Scan for the cell matching the given text and deliver its [x, y] coordinate at center. 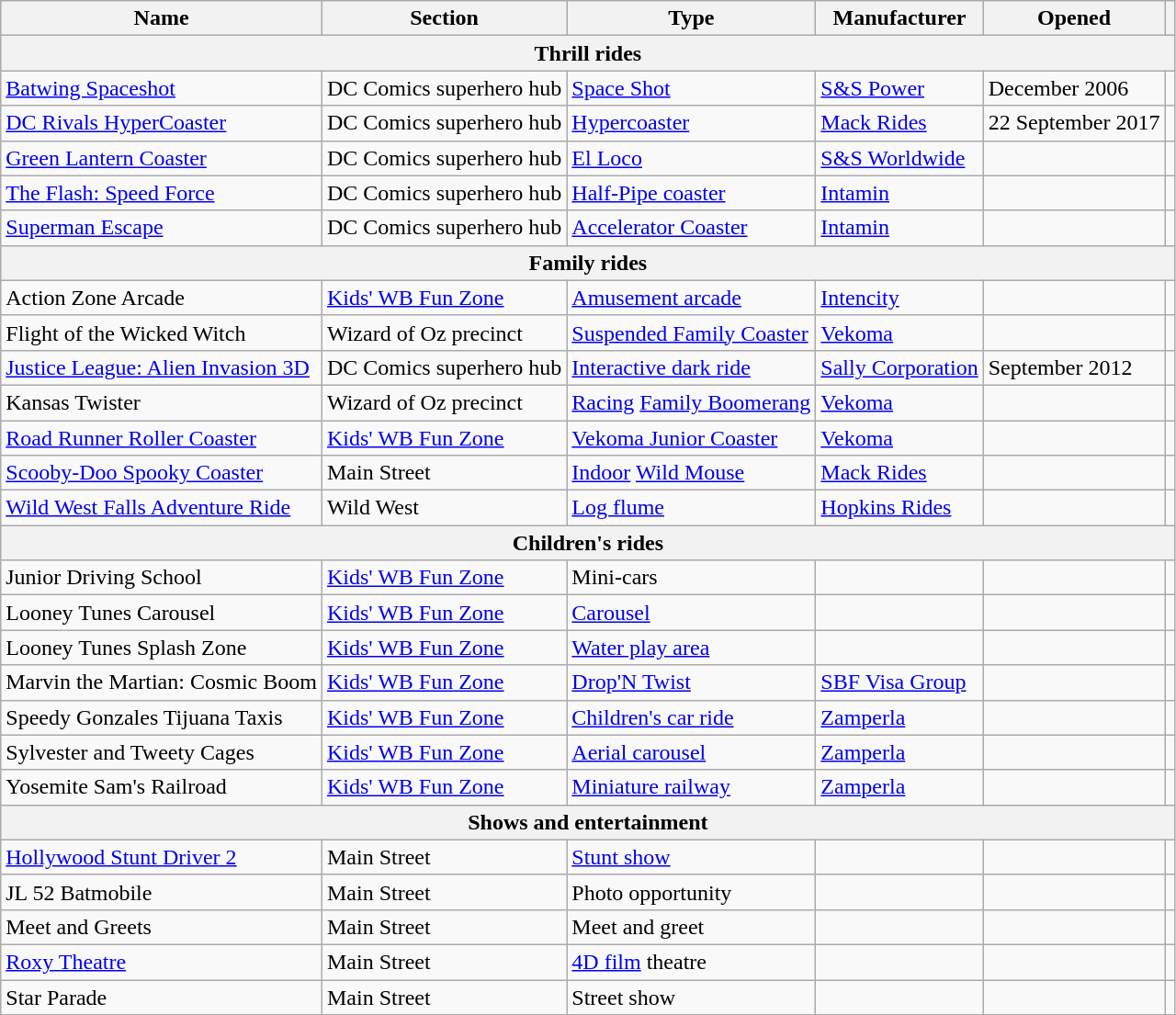
Vekoma Junior Coaster [691, 438]
Yosemite Sam's Railroad [162, 787]
Marvin the Martian: Cosmic Boom [162, 682]
Kansas Twister [162, 402]
Space Shot [691, 88]
Roxy Theatre [162, 962]
December 2006 [1074, 88]
Manufacturer [899, 18]
4D film theatre [691, 962]
Meet and greet [691, 927]
Looney Tunes Carousel [162, 613]
DC Rivals HyperCoaster [162, 123]
September 2012 [1074, 367]
Amusement arcade [691, 298]
Star Parade [162, 997]
Hypercoaster [691, 123]
Looney Tunes Splash Zone [162, 648]
Road Runner Roller Coaster [162, 438]
Wild West Falls Adventure Ride [162, 508]
Children's rides [588, 543]
Meet and Greets [162, 927]
Name [162, 18]
Indoor Wild Mouse [691, 473]
Shows and entertainment [588, 822]
SBF Visa Group [899, 682]
Action Zone Arcade [162, 298]
Scooby-Doo Spooky Coaster [162, 473]
The Flash: Speed Force [162, 193]
Wild West [444, 508]
Log flume [691, 508]
Batwing Spaceshot [162, 88]
Hopkins Rides [899, 508]
Carousel [691, 613]
Type [691, 18]
Mini-cars [691, 578]
Hollywood Stunt Driver 2 [162, 857]
Green Lantern Coaster [162, 158]
Racing Family Boomerang [691, 402]
Sylvester and Tweety Cages [162, 752]
Junior Driving School [162, 578]
JL 52 Batmobile [162, 892]
Stunt show [691, 857]
Flight of the Wicked Witch [162, 333]
Children's car ride [691, 717]
Sally Corporation [899, 367]
Aerial carousel [691, 752]
Speedy Gonzales Tijuana Taxis [162, 717]
Accelerator Coaster [691, 228]
Interactive dark ride [691, 367]
Suspended Family Coaster [691, 333]
Superman Escape [162, 228]
22 September 2017 [1074, 123]
Miniature railway [691, 787]
Section [444, 18]
Opened [1074, 18]
S&S Power [899, 88]
S&S Worldwide [899, 158]
Photo opportunity [691, 892]
Half-Pipe coaster [691, 193]
Justice League: Alien Invasion 3D [162, 367]
Intencity [899, 298]
Thrill rides [588, 53]
Drop'N Twist [691, 682]
Family rides [588, 263]
Water play area [691, 648]
Street show [691, 997]
El Loco [691, 158]
